Scan for the cell matching the given text and deliver its [X, Y] coordinate at center. 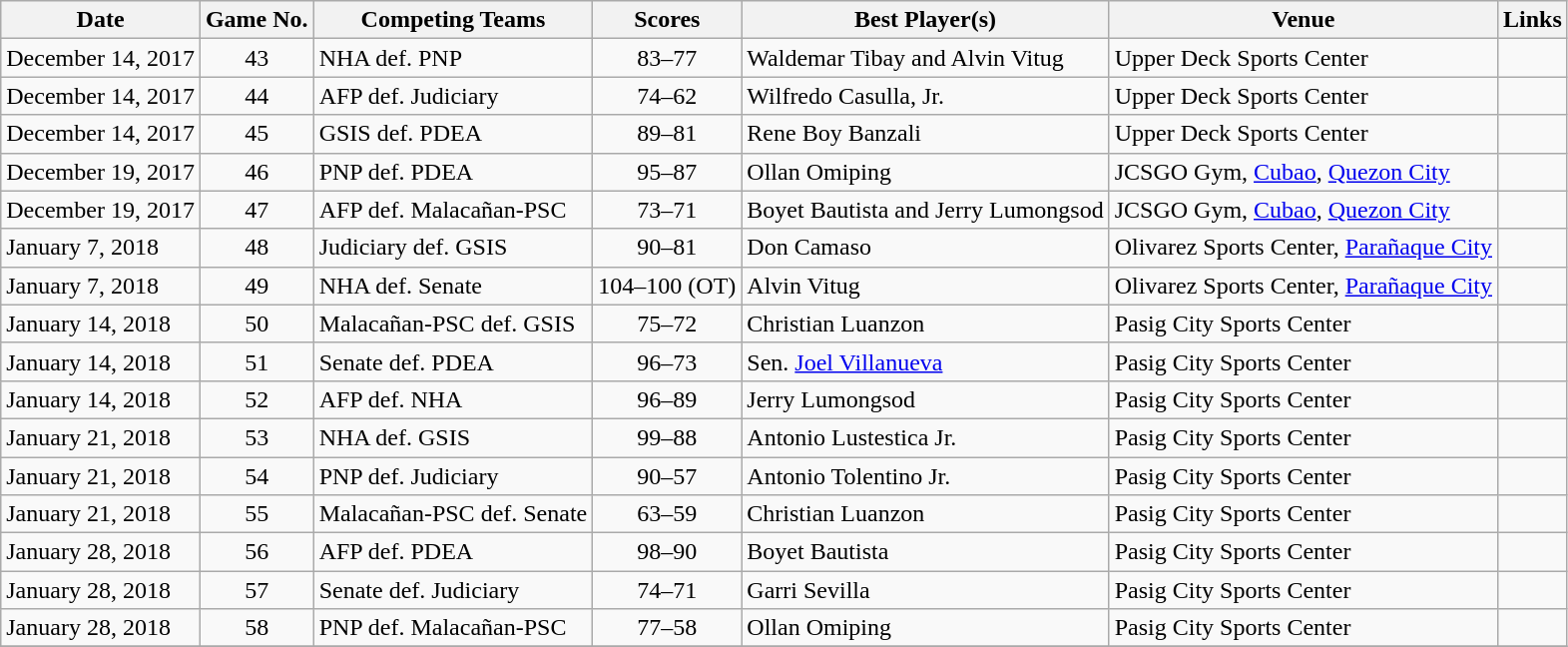
99–88 [667, 437]
AFP def. Judiciary [453, 96]
48 [257, 248]
Sen. Joel Villanueva [925, 361]
104–100 (OT) [667, 286]
45 [257, 134]
AFP def. PDEA [453, 552]
90–57 [667, 476]
Competing Teams [453, 20]
Scores [667, 20]
52 [257, 399]
57 [257, 590]
43 [257, 58]
Antonio Tolentino Jr. [925, 476]
95–87 [667, 172]
GSIS def. PDEA [453, 134]
63–59 [667, 514]
44 [257, 96]
74–62 [667, 96]
49 [257, 286]
47 [257, 210]
PNP def. Malacañan-PSC [453, 628]
Antonio Lustestica Jr. [925, 437]
Boyet Bautista [925, 552]
Senate def. PDEA [453, 361]
Rene Boy Banzali [925, 134]
89–81 [667, 134]
Date [101, 20]
98–90 [667, 552]
Malacañan-PSC def. Senate [453, 514]
73–71 [667, 210]
Jerry Lumongsod [925, 399]
Judiciary def. GSIS [453, 248]
Alvin Vitug [925, 286]
Best Player(s) [925, 20]
46 [257, 172]
AFP def. Malacañan-PSC [453, 210]
77–58 [667, 628]
56 [257, 552]
PNP def. Judiciary [453, 476]
53 [257, 437]
55 [257, 514]
75–72 [667, 323]
83–77 [667, 58]
90–81 [667, 248]
Senate def. Judiciary [453, 590]
Links [1533, 20]
PNP def. PDEA [453, 172]
50 [257, 323]
Malacañan-PSC def. GSIS [453, 323]
Garri Sevilla [925, 590]
Waldemar Tibay and Alvin Vitug [925, 58]
Boyet Bautista and Jerry Lumongsod [925, 210]
Game No. [257, 20]
Don Camaso [925, 248]
NHA def. GSIS [453, 437]
51 [257, 361]
96–73 [667, 361]
58 [257, 628]
Wilfredo Casulla, Jr. [925, 96]
NHA def. PNP [453, 58]
NHA def. Senate [453, 286]
96–89 [667, 399]
74–71 [667, 590]
AFP def. NHA [453, 399]
54 [257, 476]
Venue [1304, 20]
